Provide the (X, Y) coordinate of the cell's center where the given text is located.  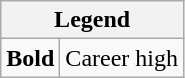
Legend (92, 20)
Career high (122, 58)
Bold (30, 58)
